Search for the cell housing the specified text and yield its [X, Y] center coordinate. 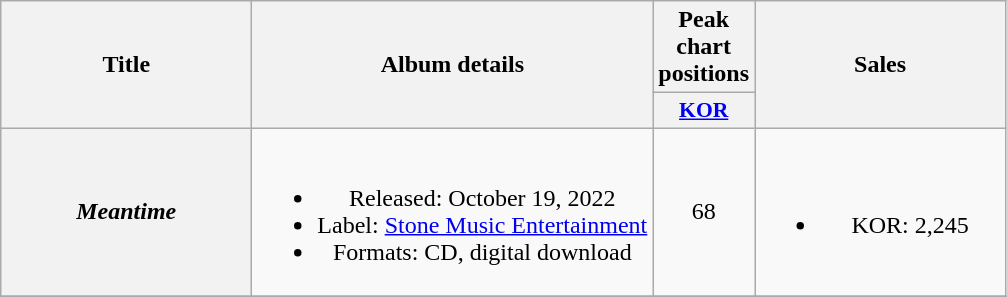
KOR [704, 111]
Released: October 19, 2022Label: Stone Music EntertainmentFormats: CD, digital download [452, 212]
Meantime [126, 212]
Title [126, 65]
68 [704, 212]
Peak chart positions [704, 47]
Album details [452, 65]
KOR: 2,245 [880, 212]
Sales [880, 65]
